Capture the cell that displays the provided text and extract its (x, y) central coordinate. 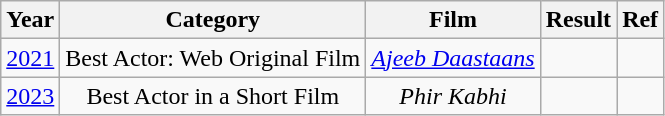
2021 (30, 58)
Best Actor: Web Original Film (213, 58)
Ajeeb Daastaans (453, 58)
Category (213, 20)
Phir Kabhi (453, 96)
Best Actor in a Short Film (213, 96)
2023 (30, 96)
Film (453, 20)
Ref (640, 20)
Result (578, 20)
Year (30, 20)
